For the text-containing cell, return its midpoint in (x, y) coordinate format. 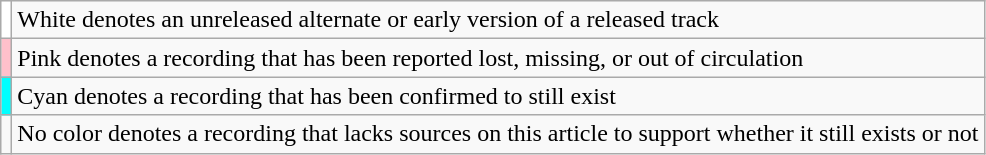
Cyan denotes a recording that has been confirmed to still exist (498, 96)
Pink denotes a recording that has been reported lost, missing, or out of circulation (498, 58)
White denotes an unreleased alternate or early version of a released track (498, 20)
No color denotes a recording that lacks sources on this article to support whether it still exists or not (498, 134)
